Scan for the cell matching the given text and deliver its (x, y) coordinate at center. 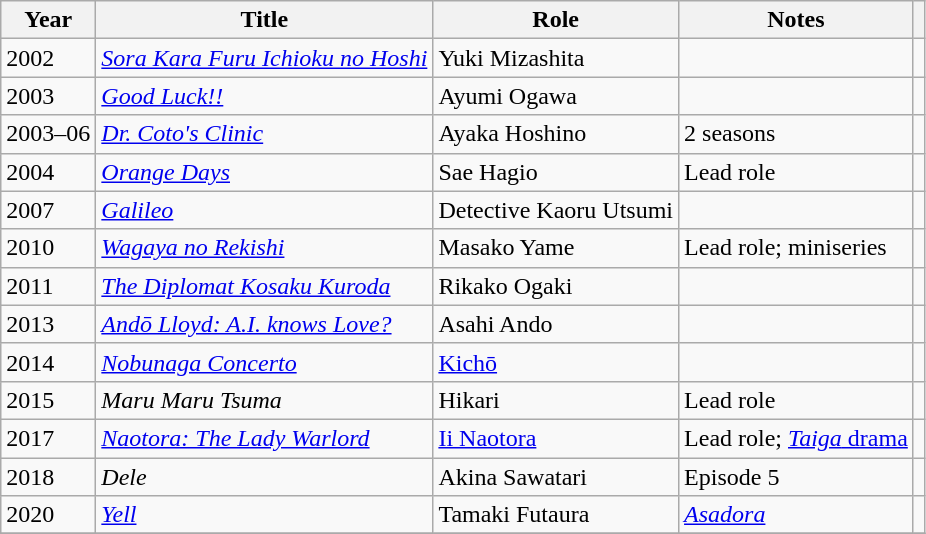
2004 (48, 172)
Naotora: The Lady Warlord (264, 438)
2017 (48, 438)
Dr. Coto's Clinic (264, 134)
Dele (264, 477)
Asahi Ando (556, 324)
Detective Kaoru Utsumi (556, 210)
Sora Kara Furu Ichioku no Hoshi (264, 58)
2013 (48, 324)
2010 (48, 248)
The Diplomat Kosaku Kuroda (264, 286)
2007 (48, 210)
Sae Hagio (556, 172)
Andō Lloyd: A.I. knows Love? (264, 324)
Ayumi Ogawa (556, 96)
Galileo (264, 210)
Orange Days (264, 172)
2003 (48, 96)
Hikari (556, 400)
Ayaka Hoshino (556, 134)
Asadora (796, 515)
Episode 5 (796, 477)
2018 (48, 477)
Good Luck!! (264, 96)
Rikako Ogaki (556, 286)
Yell (264, 515)
Akina Sawatari (556, 477)
2002 (48, 58)
Lead role; miniseries (796, 248)
2014 (48, 362)
Wagaya no Rekishi (264, 248)
Title (264, 20)
2015 (48, 400)
Ii Naotora (556, 438)
Yuki Mizashita (556, 58)
Kichō (556, 362)
2 seasons (796, 134)
Maru Maru Tsuma (264, 400)
2011 (48, 286)
Tamaki Futaura (556, 515)
Notes (796, 20)
Lead role; Taiga drama (796, 438)
Nobunaga Concerto (264, 362)
Masako Yame (556, 248)
2003–06 (48, 134)
2020 (48, 515)
Role (556, 20)
Year (48, 20)
